Provide the [X, Y] coordinate of the cell's center where the given text is located.  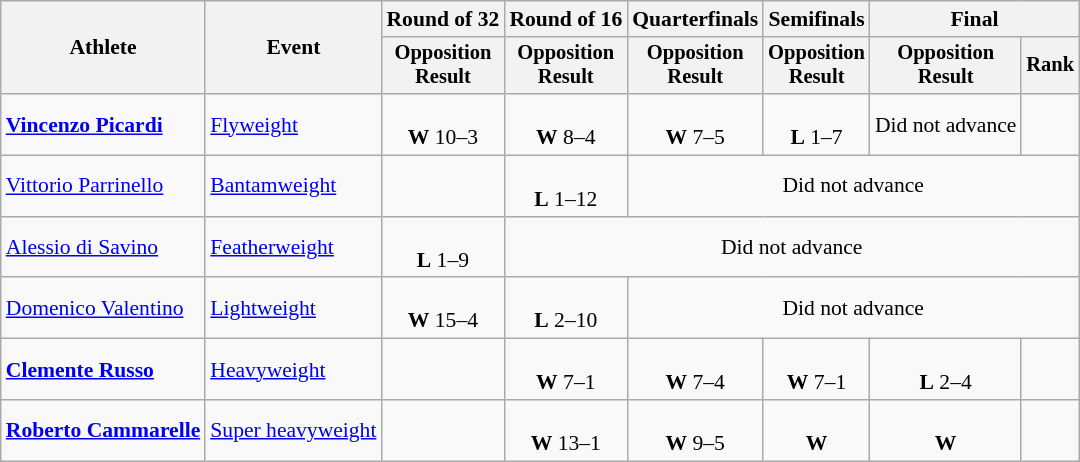
W 15–4 [442, 308]
Final [974, 19]
L 1–9 [442, 248]
W 13–1 [566, 430]
Semifinals [816, 19]
W 9–5 [695, 430]
W 10–3 [442, 124]
Vincenzo Picardi [104, 124]
Quarterfinals [695, 19]
Flyweight [293, 124]
W 8–4 [566, 124]
L 1–12 [566, 186]
Alessio di Savino [104, 248]
L 2–10 [566, 308]
Vittorio Parrinello [104, 186]
Bantamweight [293, 186]
Athlete [104, 48]
Featherweight [293, 248]
Super heavyweight [293, 430]
Round of 32 [442, 19]
W 7–4 [695, 370]
W 7–5 [695, 124]
L 2–4 [946, 370]
Event [293, 48]
Clemente Russo [104, 370]
L 1–7 [816, 124]
Domenico Valentino [104, 308]
Round of 16 [566, 19]
Heavyweight [293, 370]
Lightweight [293, 308]
Roberto Cammarelle [104, 430]
Rank [1050, 66]
